Locate the cell with the specified text and output its (x, y) center coordinate. 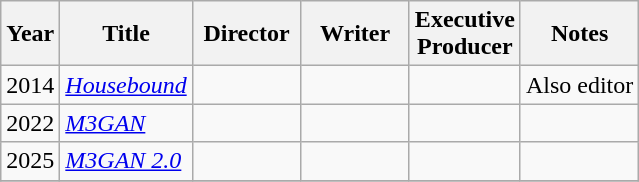
Also editor (579, 85)
M3GAN (126, 123)
2025 (30, 161)
2014 (30, 85)
Notes (579, 34)
Title (126, 34)
Year (30, 34)
2022 (30, 123)
Executive Producer (464, 34)
Housebound (126, 85)
Director (246, 34)
Writer (356, 34)
M3GAN 2.0 (126, 161)
